Locate the cell with the specified text and output its [x, y] center coordinate. 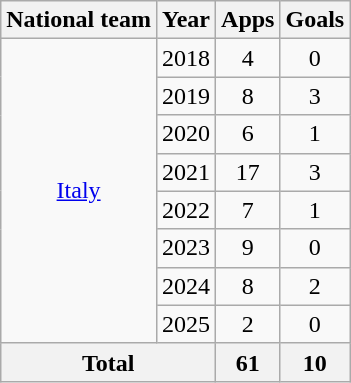
17 [248, 172]
2021 [186, 172]
2019 [186, 96]
Year [186, 20]
4 [248, 58]
9 [248, 248]
2024 [186, 286]
7 [248, 210]
National team [79, 20]
10 [315, 362]
2022 [186, 210]
61 [248, 362]
2018 [186, 58]
2020 [186, 134]
6 [248, 134]
Goals [315, 20]
Apps [248, 20]
2025 [186, 324]
2023 [186, 248]
Italy [79, 191]
Total [108, 362]
